Output the (X, Y) coordinate of the center of the cell containing the given text.  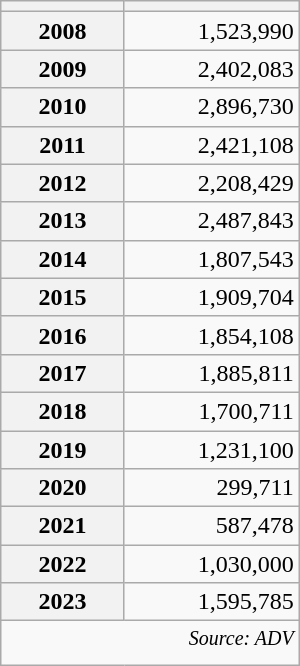
1,595,785 (212, 602)
1,854,108 (212, 335)
1,700,711 (212, 411)
587,478 (212, 526)
2,421,108 (212, 145)
2,487,843 (212, 221)
2010 (63, 107)
2021 (63, 526)
2,896,730 (212, 107)
2022 (63, 564)
2,208,429 (212, 183)
1,807,543 (212, 259)
2023 (63, 602)
2018 (63, 411)
Source: ADV (150, 644)
1,885,811 (212, 373)
2009 (63, 69)
1,231,100 (212, 449)
2,402,083 (212, 69)
2011 (63, 145)
2016 (63, 335)
2020 (63, 488)
2012 (63, 183)
299,711 (212, 488)
2019 (63, 449)
1,523,990 (212, 31)
2015 (63, 297)
2008 (63, 31)
2014 (63, 259)
2013 (63, 221)
1,909,704 (212, 297)
2017 (63, 373)
1,030,000 (212, 564)
